Identify which cell holds the provided text, then report its [X, Y] central coordinate. 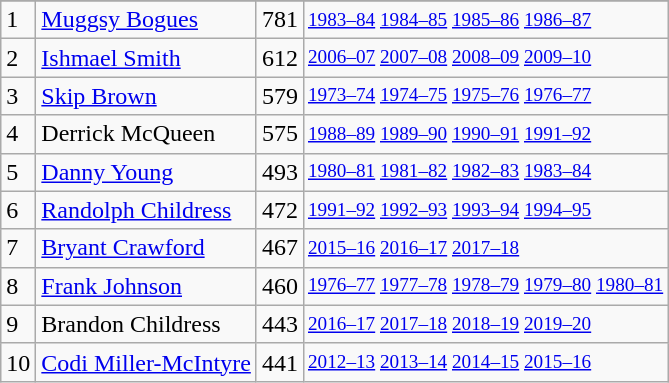
1991–92 1992–93 1993–94 1994–95 [485, 210]
Derrick McQueen [146, 134]
781 [280, 20]
Danny Young [146, 172]
1 [18, 20]
460 [280, 286]
Codi Miller-McIntyre [146, 362]
441 [280, 362]
4 [18, 134]
1980–81 1981–82 1982–83 1983–84 [485, 172]
2006–07 2007–08 2008–09 2009–10 [485, 58]
6 [18, 210]
443 [280, 324]
Randolph Childress [146, 210]
Bryant Crawford [146, 248]
2012–13 2013–14 2014–15 2015–16 [485, 362]
Ishmael Smith [146, 58]
8 [18, 286]
472 [280, 210]
1976–77 1977–78 1978–79 1979–80 1980–81 [485, 286]
467 [280, 248]
Brandon Childress [146, 324]
5 [18, 172]
Muggsy Bogues [146, 20]
Skip Brown [146, 96]
3 [18, 96]
7 [18, 248]
1983–84 1984–85 1985–86 1986–87 [485, 20]
575 [280, 134]
1973–74 1974–75 1975–76 1976–77 [485, 96]
2016–17 2017–18 2018–19 2019–20 [485, 324]
2 [18, 58]
Frank Johnson [146, 286]
579 [280, 96]
2015–16 2016–17 2017–18 [485, 248]
9 [18, 324]
1988–89 1989–90 1990–91 1991–92 [485, 134]
612 [280, 58]
10 [18, 362]
493 [280, 172]
